Capture the cell that displays the provided text and extract its (x, y) central coordinate. 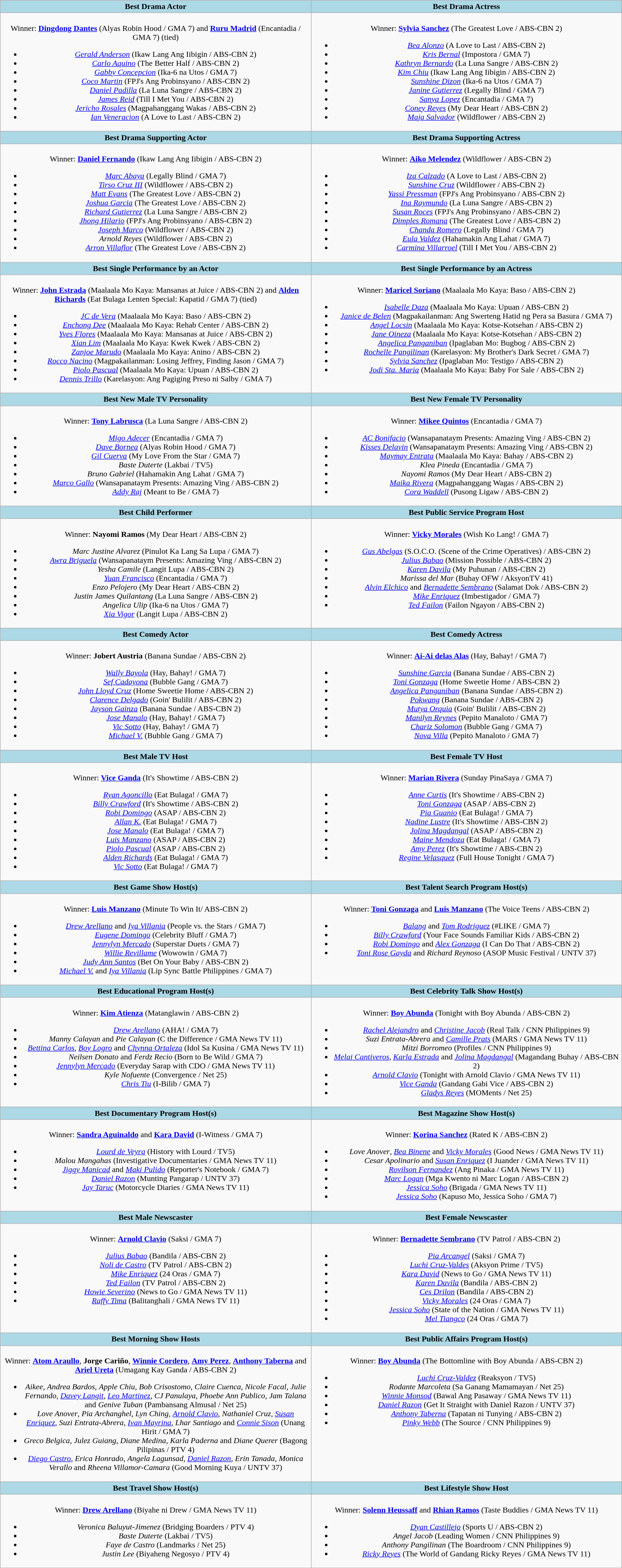
Best Comedy Actress (466, 634)
Best Public Affairs Program Host(s) (466, 1339)
Best Magazine Show Host(s) (466, 1113)
Best Male Newscaster (155, 1217)
Best Public Service Program Host (466, 512)
Best Drama Actress (466, 7)
Best Educational Program Host(s) (155, 991)
Best Morning Show Hosts (155, 1339)
Best Documentary Program Host(s) (155, 1113)
Best Female Newscaster (466, 1217)
Best Single Performance by an Actress (466, 268)
Best New Male TV Personality (155, 399)
Best Single Performance by an Actor (155, 268)
Best Lifestyle Show Host (466, 1488)
Best Male TV Host (155, 756)
Best New Female TV Personality (466, 399)
Best Drama Actor (155, 7)
Best Celebrity Talk Show Host(s) (466, 991)
Best Comedy Actor (155, 634)
Best Drama Supporting Actor (155, 138)
Best Travel Show Host(s) (155, 1488)
Best Female TV Host (466, 756)
Best Child Performer (155, 512)
Best Drama Supporting Actress (466, 138)
Best Talent Search Program Host(s) (466, 887)
Best Game Show Host(s) (155, 887)
